Capture the cell that displays the provided text and extract its [x, y] central coordinate. 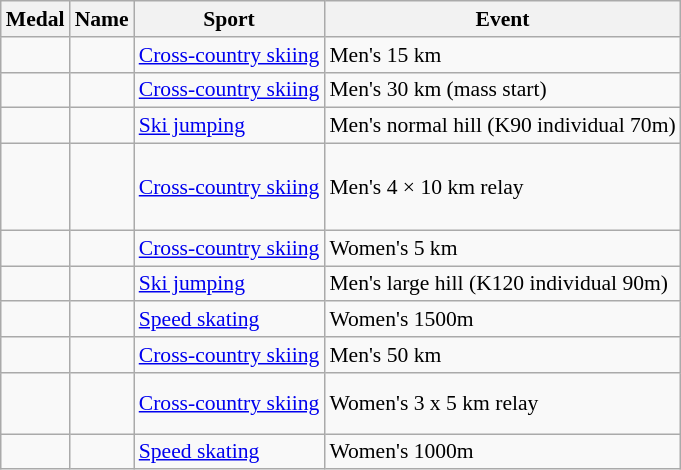
Women's 1000m [502, 452]
Women's 5 km [502, 248]
Men's 15 km [502, 55]
Event [502, 19]
Medal [36, 19]
Sport [230, 19]
Men's 30 km (mass start) [502, 90]
Name [102, 19]
Men's normal hill (K90 individual 70m) [502, 126]
Men's 50 km [502, 355]
Men's large hill (K120 individual 90m) [502, 284]
Men's 4 × 10 km relay [502, 188]
Women's 1500m [502, 320]
Women's 3 x 5 km relay [502, 404]
